Return the [X, Y] coordinate for the center point of the cell that contains the specified text.  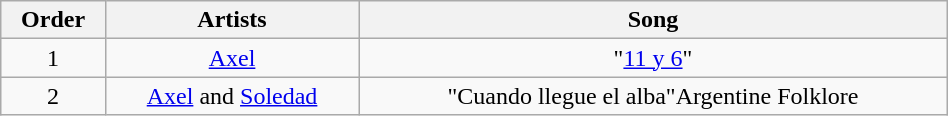
Song [654, 20]
"Cuando llegue el alba"Argentine Folklore [654, 96]
2 [54, 96]
Order [54, 20]
Artists [232, 20]
1 [54, 58]
Axel [232, 58]
Axel and Soledad [232, 96]
"11 y 6" [654, 58]
